Capture the cell that displays the provided text and extract its [X, Y] central coordinate. 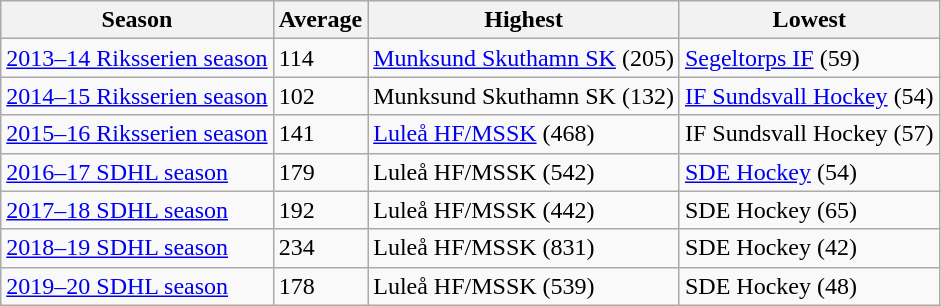
114 [320, 58]
SDE Hockey (48) [809, 286]
Average [320, 20]
2017–18 SDHL season [137, 210]
Luleå HF/MSSK (542) [524, 172]
2018–19 SDHL season [137, 248]
IF Sundsvall Hockey (57) [809, 134]
Luleå HF/MSSK (442) [524, 210]
Luleå HF/MSSK (831) [524, 248]
Luleå HF/MSSK (468) [524, 134]
178 [320, 286]
2016–17 SDHL season [137, 172]
2013–14 Riksserien season [137, 58]
Highest [524, 20]
2015–16 Riksserien season [137, 134]
192 [320, 210]
2014–15 Riksserien season [137, 96]
234 [320, 248]
SDE Hockey (42) [809, 248]
141 [320, 134]
Munksund Skuthamn SK (132) [524, 96]
Luleå HF/MSSK (539) [524, 286]
SDE Hockey (54) [809, 172]
SDE Hockey (65) [809, 210]
Segeltorps IF (59) [809, 58]
179 [320, 172]
IF Sundsvall Hockey (54) [809, 96]
Season [137, 20]
102 [320, 96]
Munksund Skuthamn SK (205) [524, 58]
2019–20 SDHL season [137, 286]
Lowest [809, 20]
